For the text-containing cell, return its midpoint in (X, Y) coordinate format. 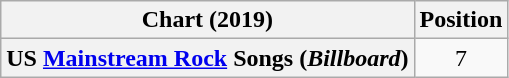
Position (461, 20)
US Mainstream Rock Songs (Billboard) (208, 58)
7 (461, 58)
Chart (2019) (208, 20)
